Scan for the cell matching the given text and deliver its [X, Y] coordinate at center. 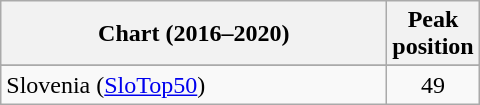
49 [433, 85]
Peakposition [433, 34]
Slovenia (SloTop50) [194, 85]
Chart (2016–2020) [194, 34]
